Pinpoint the cell where the given text exists, returning its (X, Y) midpoint coordinate. 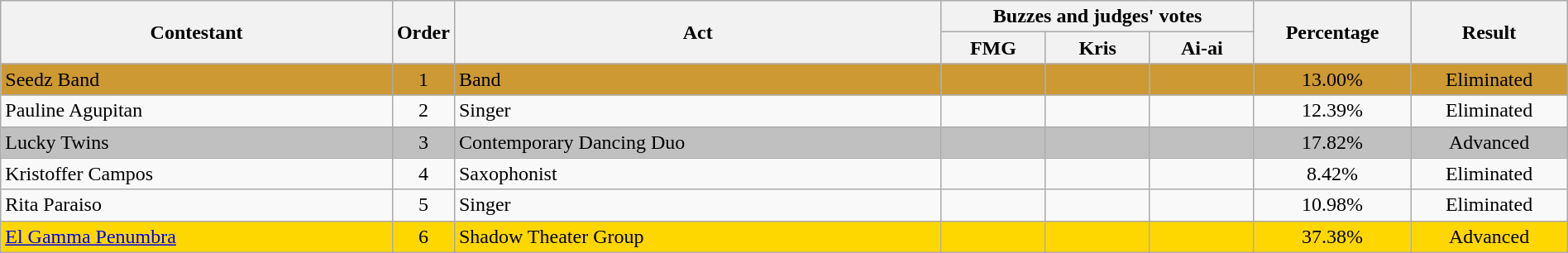
Lucky Twins (197, 142)
8.42% (1331, 174)
Order (423, 32)
13.00% (1331, 79)
Seedz Band (197, 79)
Percentage (1331, 32)
17.82% (1331, 142)
12.39% (1331, 111)
2 (423, 111)
10.98% (1331, 205)
Rita Paraiso (197, 205)
Kristoffer Campos (197, 174)
1 (423, 79)
Ai-ai (1202, 48)
Pauline Agupitan (197, 111)
Saxophonist (697, 174)
4 (423, 174)
Act (697, 32)
Result (1489, 32)
El Gamma Penumbra (197, 236)
6 (423, 236)
Buzzes and judges' votes (1097, 17)
Band (697, 79)
37.38% (1331, 236)
Shadow Theater Group (697, 236)
Contestant (197, 32)
Contemporary Dancing Duo (697, 142)
3 (423, 142)
Kris (1097, 48)
5 (423, 205)
FMG (993, 48)
